Find where the given text appears and provide that cell's center as (X, Y) coordinate. 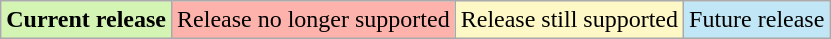
Release still supported (569, 20)
Future release (757, 20)
Release no longer supported (314, 20)
Current release (86, 20)
